Locate the cell with the specified text and output its (X, Y) center coordinate. 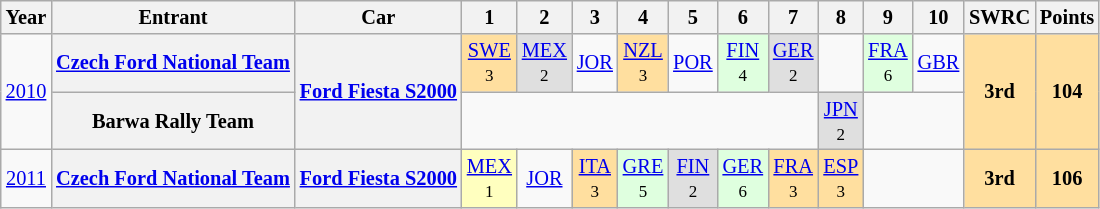
8 (840, 17)
Points (1067, 17)
4 (643, 17)
GER2 (793, 63)
Car (378, 17)
POR (692, 63)
Year (26, 17)
9 (888, 17)
FIN4 (743, 63)
GRE5 (643, 178)
ITA3 (595, 178)
GER6 (743, 178)
FRA6 (888, 63)
3 (595, 17)
MEX1 (490, 178)
106 (1067, 178)
Barwa Rally Team (173, 121)
2 (544, 17)
SWE3 (490, 63)
5 (692, 17)
MEX2 (544, 63)
SWRC (1000, 17)
GBR (939, 63)
ESP3 (840, 178)
7 (793, 17)
FIN2 (692, 178)
2011 (26, 178)
FRA3 (793, 178)
104 (1067, 92)
NZL3 (643, 63)
6 (743, 17)
10 (939, 17)
Entrant (173, 17)
JPN2 (840, 121)
1 (490, 17)
2010 (26, 92)
